Capture the cell that displays the provided text and extract its (X, Y) central coordinate. 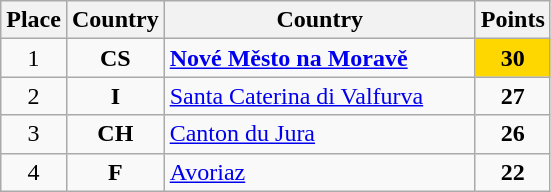
Canton du Jura (320, 134)
4 (34, 172)
I (115, 96)
2 (34, 96)
26 (512, 134)
Place (34, 20)
Avoriaz (320, 172)
3 (34, 134)
22 (512, 172)
30 (512, 58)
27 (512, 96)
Points (512, 20)
F (115, 172)
CS (115, 58)
1 (34, 58)
Nové Město na Moravě (320, 58)
Santa Caterina di Valfurva (320, 96)
CH (115, 134)
